Scan for the cell matching the given text and deliver its (x, y) coordinate at center. 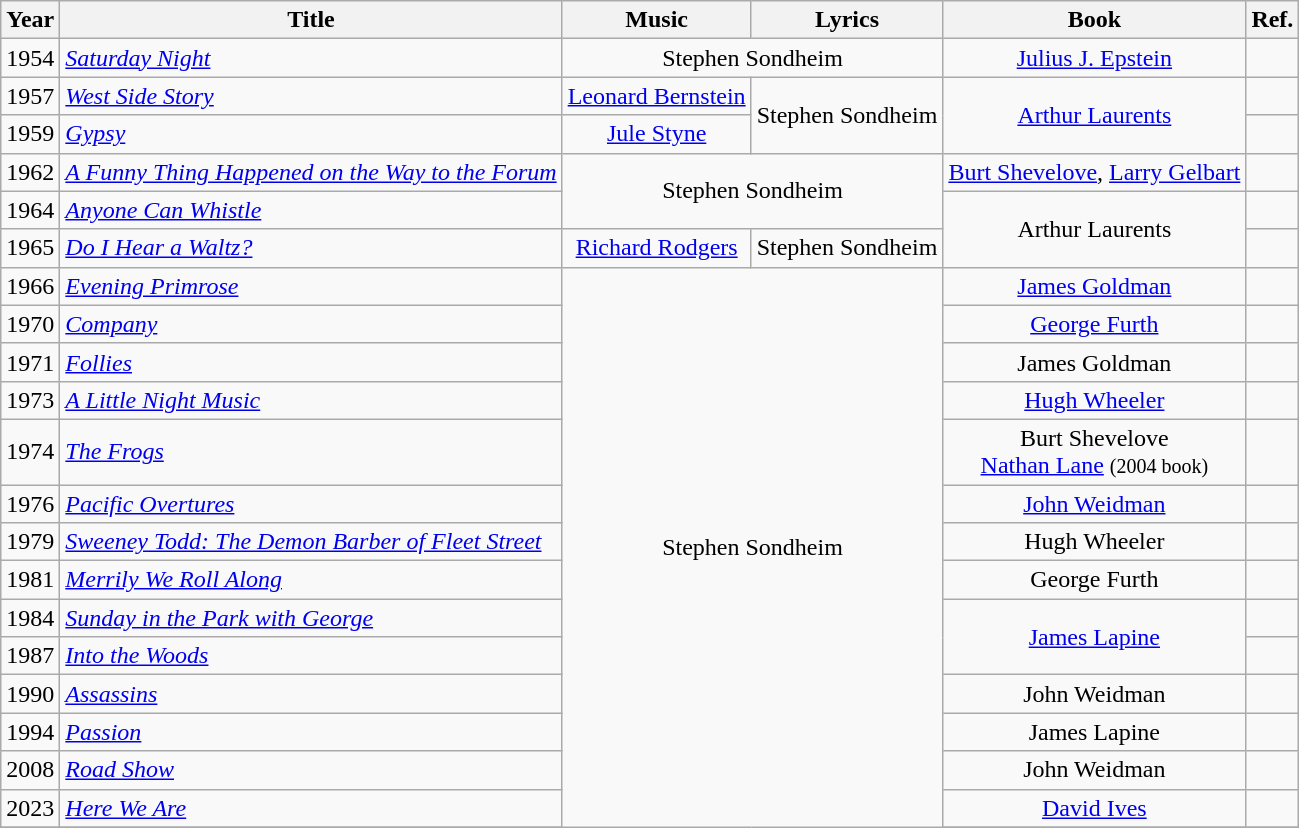
1994 (30, 732)
Leonard Bernstein (656, 96)
Burt Shevelove, Larry Gelbart (1094, 172)
Year (30, 20)
1954 (30, 58)
Merrily We Roll Along (311, 580)
A Funny Thing Happened on the Way to the Forum (311, 172)
Anyone Can Whistle (311, 210)
1962 (30, 172)
1976 (30, 503)
Lyrics (847, 20)
1959 (30, 134)
Into the Woods (311, 656)
Here We Are (311, 808)
1974 (30, 452)
1957 (30, 96)
1979 (30, 542)
West Side Story (311, 96)
1971 (30, 362)
Burt SheveloveNathan Lane (2004 book) (1094, 452)
2023 (30, 808)
1990 (30, 694)
Do I Hear a Waltz? (311, 248)
Gypsy (311, 134)
Passion (311, 732)
1984 (30, 618)
The Frogs (311, 452)
1970 (30, 324)
A Little Night Music (311, 400)
Road Show (311, 770)
Title (311, 20)
Evening Primrose (311, 286)
Saturday Night (311, 58)
Pacific Overtures (311, 503)
David Ives (1094, 808)
Sweeney Todd: The Demon Barber of Fleet Street (311, 542)
Music (656, 20)
1973 (30, 400)
Jule Styne (656, 134)
Company (311, 324)
1966 (30, 286)
Julius J. Epstein (1094, 58)
Sunday in the Park with George (311, 618)
Follies (311, 362)
2008 (30, 770)
1964 (30, 210)
Assassins (311, 694)
Richard Rodgers (656, 248)
1981 (30, 580)
Book (1094, 20)
1965 (30, 248)
Ref. (1272, 20)
1987 (30, 656)
